Scan for the cell matching the given text and deliver its (x, y) coordinate at center. 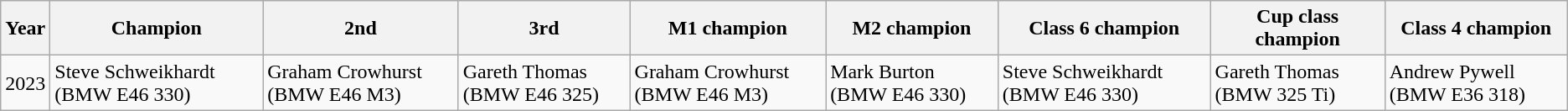
Andrew Pywell (BMW E36 318) (1476, 82)
Gareth Thomas (BMW 325 Ti) (1297, 82)
Class 4 champion (1476, 29)
Year (25, 29)
3rd (544, 29)
Class 6 champion (1104, 29)
Champion (157, 29)
Mark Burton (BMW E46 330) (912, 82)
Gareth Thomas (BMW E46 325) (544, 82)
Cup class champion (1297, 29)
M1 champion (728, 29)
2023 (25, 82)
M2 champion (912, 29)
2nd (361, 29)
